Identify which cell holds the provided text, then report its [X, Y] central coordinate. 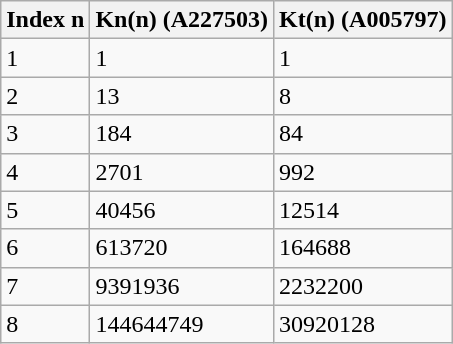
Kn(n) (A227503) [182, 20]
7 [46, 286]
9391936 [182, 286]
84 [363, 134]
12514 [363, 210]
2 [46, 96]
164688 [363, 248]
2232200 [363, 286]
4 [46, 172]
6 [46, 248]
Kt(n) (A005797) [363, 20]
184 [182, 134]
613720 [182, 248]
30920128 [363, 324]
5 [46, 210]
Index n [46, 20]
3 [46, 134]
40456 [182, 210]
2701 [182, 172]
992 [363, 172]
13 [182, 96]
144644749 [182, 324]
